Find where the given text appears and provide that cell's center as (X, Y) coordinate. 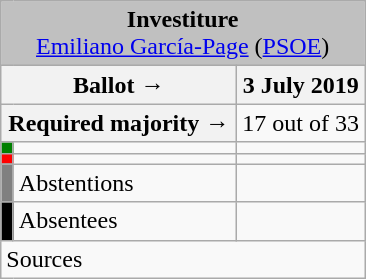
3 July 2019 (301, 85)
Absentees (125, 221)
InvestitureEmiliano García-Page (PSOE) (183, 34)
Required majority → (119, 123)
Ballot → (119, 85)
17 out of 33 (301, 123)
Abstentions (125, 183)
Sources (183, 259)
